Search for the cell housing the specified text and yield its (X, Y) center coordinate. 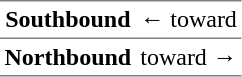
Southbound (68, 20)
← toward (189, 20)
Northbound (68, 57)
toward → (189, 57)
